Search for the cell housing the specified text and yield its [X, Y] center coordinate. 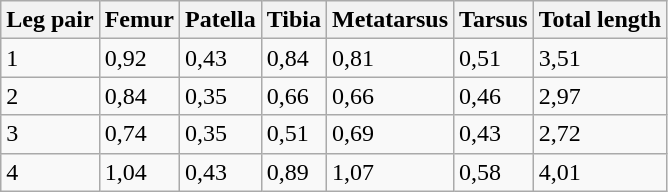
Metatarsus [390, 20]
2,72 [600, 134]
Femur [139, 20]
Total length [600, 20]
0,46 [494, 96]
0,81 [390, 58]
1,04 [139, 172]
Tibia [294, 20]
3 [50, 134]
3,51 [600, 58]
Leg pair [50, 20]
2,97 [600, 96]
2 [50, 96]
1 [50, 58]
4 [50, 172]
1,07 [390, 172]
0,89 [294, 172]
4,01 [600, 172]
0,92 [139, 58]
Tarsus [494, 20]
0,58 [494, 172]
Patella [221, 20]
0,74 [139, 134]
0,69 [390, 134]
